Output the (X, Y) coordinate of the center of the cell containing the given text.  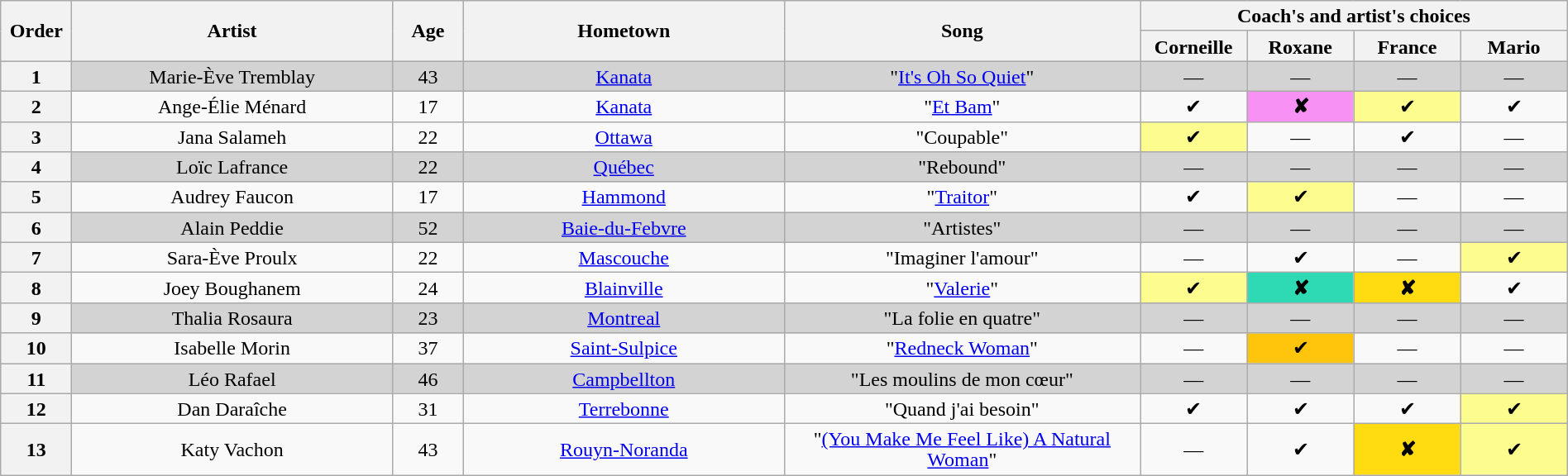
"Les moulins de mon cœur" (963, 378)
Age (428, 31)
Mascouche (624, 258)
31 (428, 408)
37 (428, 349)
Baie-du-Febvre (624, 228)
Dan Daraîche (232, 408)
France (1408, 46)
Blainville (624, 288)
"Valerie" (963, 288)
Campbellton (624, 378)
"Imaginer l'amour" (963, 258)
12 (36, 408)
Hometown (624, 31)
Québec (624, 167)
Artist (232, 31)
Léo Rafael (232, 378)
"It's Oh So Quiet" (963, 76)
Ottawa (624, 137)
Order (36, 31)
8 (36, 288)
6 (36, 228)
Alain Peddie (232, 228)
4 (36, 167)
Marie-Ève Tremblay (232, 76)
"Artistes" (963, 228)
3 (36, 137)
Joey Boughanem (232, 288)
"Traitor" (963, 197)
1 (36, 76)
"Quand j'ai besoin" (963, 408)
Song (963, 31)
5 (36, 197)
Mario (1513, 46)
"Et Bam" (963, 106)
Isabelle Morin (232, 349)
Jana Salameh (232, 137)
Roxane (1300, 46)
13 (36, 450)
24 (428, 288)
"Coupable" (963, 137)
Rouyn-Noranda (624, 450)
"La folie en quatre" (963, 317)
Thalia Rosaura (232, 317)
Terrebonne (624, 408)
23 (428, 317)
"Redneck Woman" (963, 349)
Katy Vachon (232, 450)
11 (36, 378)
"(You Make Me Feel Like) A Natural Woman" (963, 450)
46 (428, 378)
Saint-Sulpice (624, 349)
"Rebound" (963, 167)
Sara-Ève Proulx (232, 258)
9 (36, 317)
Montreal (624, 317)
Audrey Faucon (232, 197)
Corneille (1194, 46)
7 (36, 258)
Hammond (624, 197)
10 (36, 349)
Loïc Lafrance (232, 167)
52 (428, 228)
Coach's and artist's choices (1355, 17)
Ange-Élie Ménard (232, 106)
2 (36, 106)
